Return [x, y] of the center of cell containing provided text 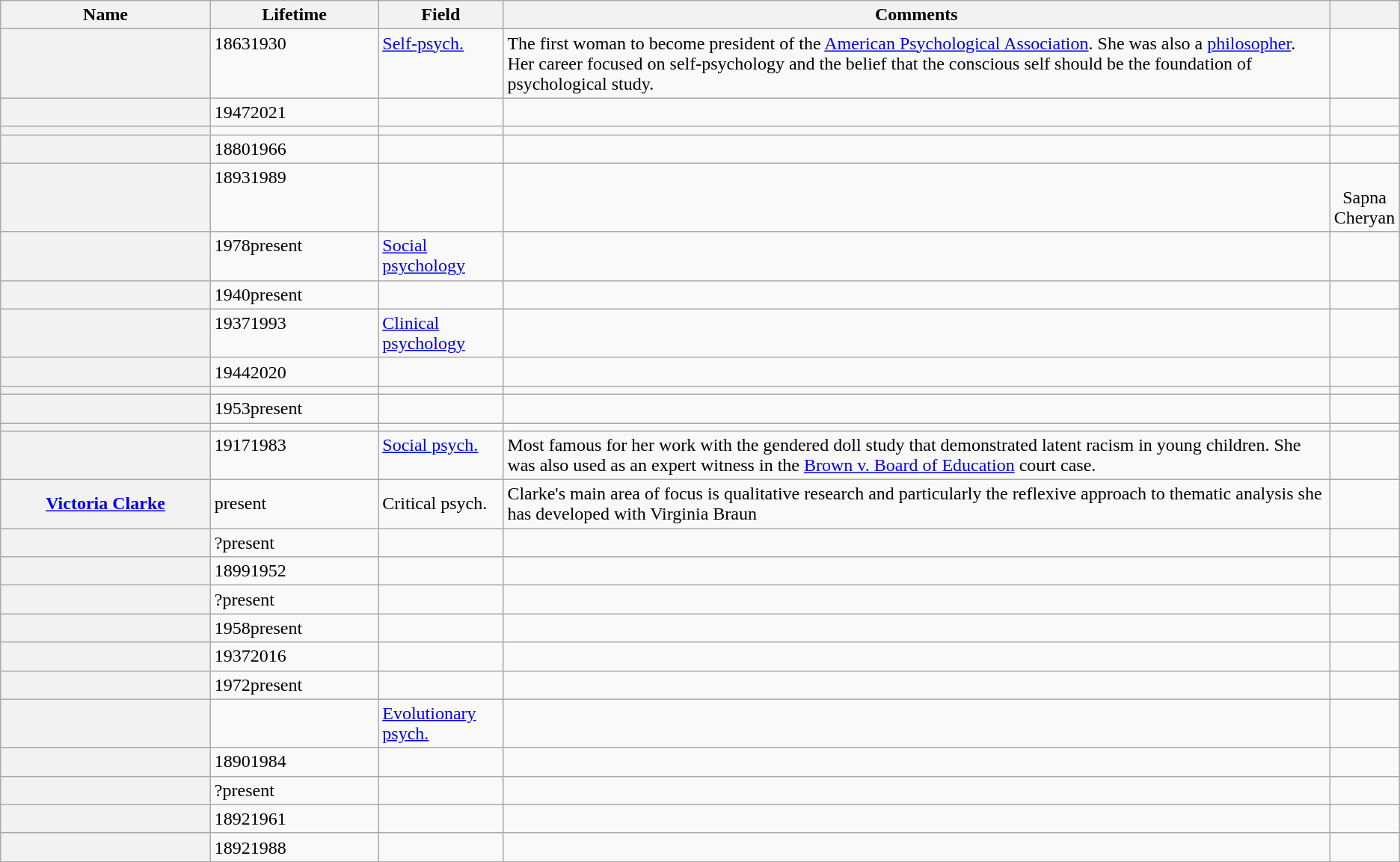
18991952 [294, 571]
1940present [294, 295]
Self-psych. [441, 64]
1978present [294, 256]
Social psychology [441, 256]
Lifetime [294, 15]
Field [441, 15]
18631930 [294, 64]
Comments [917, 15]
Clinical psychology [441, 333]
19171983 [294, 456]
Name [106, 15]
19371993 [294, 333]
1958present [294, 628]
Critical psych. [441, 504]
Social psych. [441, 456]
1953present [294, 408]
Victoria Clarke [106, 504]
present [294, 504]
19442020 [294, 372]
Sapna Cheryan [1365, 197]
18931989 [294, 197]
19472021 [294, 112]
19372016 [294, 656]
Evolutionary psych. [441, 724]
18921988 [294, 847]
1972present [294, 685]
18901984 [294, 762]
18801966 [294, 149]
18921961 [294, 819]
